Scan for the cell matching the given text and deliver its [X, Y] coordinate at center. 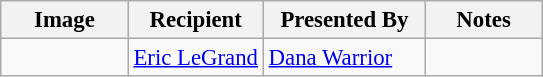
Recipient [196, 20]
Presented By [344, 20]
Notes [484, 20]
Dana Warrior [344, 58]
Eric LeGrand [196, 58]
Image [64, 20]
